Return the [X, Y] coordinate for the center point of the cell that contains the specified text.  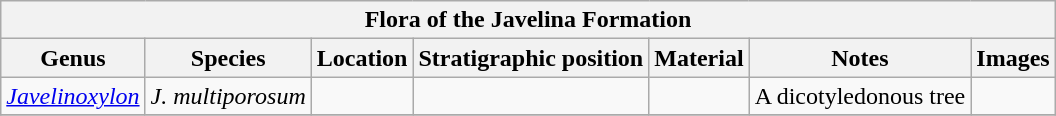
A dicotyledonous tree [860, 96]
Species [228, 58]
Genus [73, 58]
Location [362, 58]
Stratigraphic position [531, 58]
Notes [860, 58]
Material [699, 58]
J. multiporosum [228, 96]
Images [1013, 58]
Javelinoxylon [73, 96]
Flora of the Javelina Formation [528, 20]
